Return [X, Y] of the center of cell containing provided text 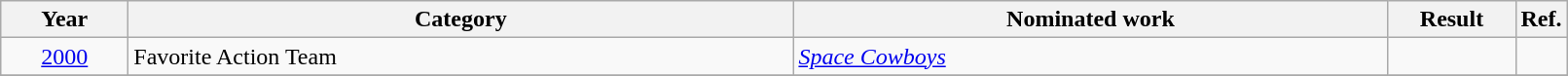
Result [1452, 19]
Space Cowboys [1090, 57]
Category [461, 19]
2000 [64, 57]
Ref. [1542, 19]
Year [64, 19]
Favorite Action Team [461, 57]
Nominated work [1090, 19]
